Pinpoint the cell where the given text exists, returning its (X, Y) midpoint coordinate. 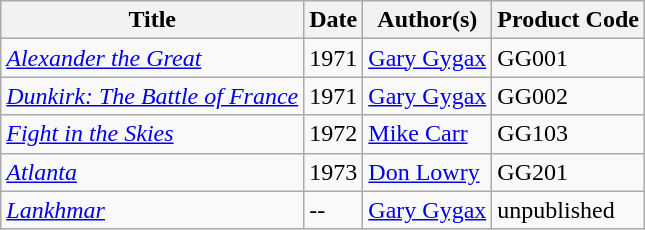
Product Code (568, 20)
-- (334, 210)
GG103 (568, 134)
Fight in the Skies (152, 134)
Title (152, 20)
Atlanta (152, 172)
GG001 (568, 58)
Alexander the Great (152, 58)
1972 (334, 134)
GG201 (568, 172)
1973 (334, 172)
Mike Carr (428, 134)
GG002 (568, 96)
unpublished (568, 210)
Dunkirk: The Battle of France (152, 96)
Lankhmar (152, 210)
Don Lowry (428, 172)
Author(s) (428, 20)
Date (334, 20)
